Locate the cell with the specified text and output its (X, Y) center coordinate. 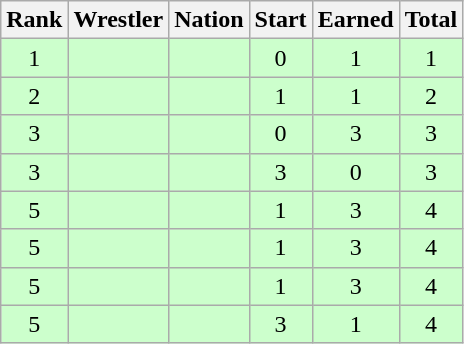
Total (431, 20)
Start (280, 20)
Earned (356, 20)
Rank (34, 20)
Nation (209, 20)
Wrestler (118, 20)
